Identify which cell holds the provided text, then report its (x, y) central coordinate. 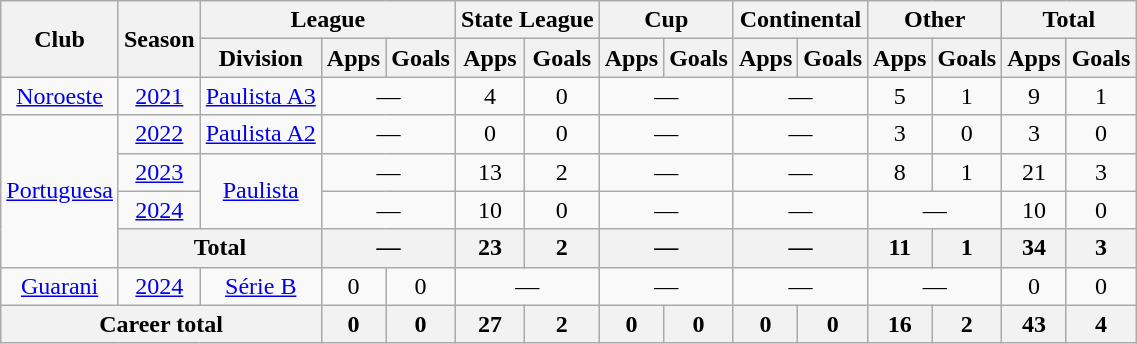
Season (159, 39)
13 (490, 172)
2023 (159, 172)
Cup (666, 20)
Paulista A3 (260, 96)
Division (260, 58)
9 (1034, 96)
Paulista (260, 191)
Club (60, 39)
State League (527, 20)
16 (900, 324)
23 (490, 248)
8 (900, 172)
Continental (800, 20)
League (328, 20)
2021 (159, 96)
Paulista A2 (260, 134)
43 (1034, 324)
27 (490, 324)
2022 (159, 134)
34 (1034, 248)
21 (1034, 172)
Portuguesa (60, 191)
Career total (162, 324)
5 (900, 96)
11 (900, 248)
Noroeste (60, 96)
Guarani (60, 286)
Other (935, 20)
Série B (260, 286)
